From the cell containing the given text, extract its center point as (x, y) coordinate. 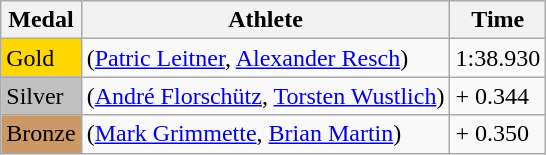
Athlete (266, 20)
Bronze (41, 134)
Gold (41, 58)
Medal (41, 20)
1:38.930 (498, 58)
+ 0.344 (498, 96)
Time (498, 20)
(André Florschütz, Torsten Wustlich) (266, 96)
(Patric Leitner, Alexander Resch) (266, 58)
+ 0.350 (498, 134)
Silver (41, 96)
(Mark Grimmette, Brian Martin) (266, 134)
